Return the [X, Y] coordinate for the center point of the cell that contains the specified text.  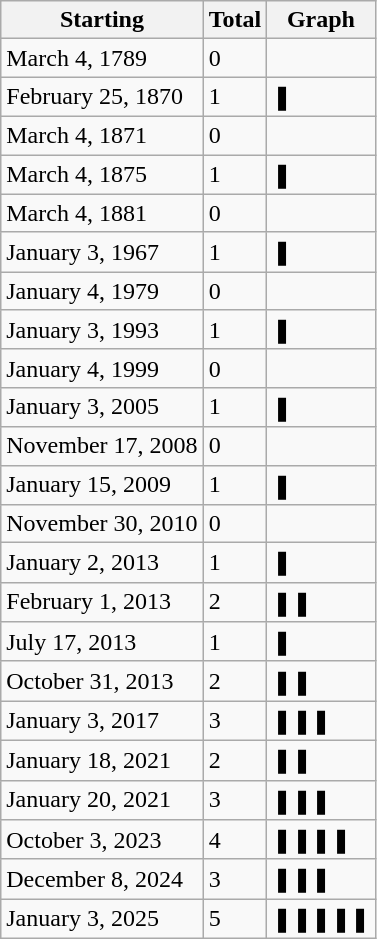
January 4, 1979 [102, 291]
Starting [102, 20]
December 8, 2024 [102, 879]
July 17, 2013 [102, 642]
January 3, 2025 [102, 919]
October 31, 2013 [102, 681]
4 [235, 840]
November 17, 2008 [102, 446]
5 [235, 919]
March 4, 1871 [102, 135]
October 3, 2023 [102, 840]
January 3, 2005 [102, 407]
January 4, 1999 [102, 368]
March 4, 1875 [102, 174]
February 1, 2013 [102, 602]
Graph [322, 20]
January 3, 2017 [102, 721]
January 20, 2021 [102, 800]
November 30, 2010 [102, 524]
March 4, 1881 [102, 213]
January 2, 2013 [102, 563]
❚❚❚❚ [322, 840]
March 4, 1789 [102, 58]
Total [235, 20]
January 18, 2021 [102, 760]
February 25, 1870 [102, 97]
January 3, 1993 [102, 330]
January 15, 2009 [102, 485]
January 3, 1967 [102, 252]
❚❚❚❚❚ [322, 919]
